Return (X, Y) of the center of cell containing provided text 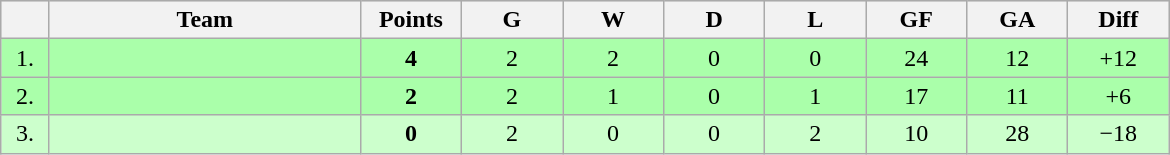
1. (26, 58)
11 (1018, 96)
+12 (1118, 58)
−18 (1118, 134)
G (512, 20)
GF (916, 20)
+6 (1118, 96)
3. (26, 134)
28 (1018, 134)
17 (916, 96)
Points (410, 20)
W (612, 20)
Team (204, 20)
Diff (1118, 20)
12 (1018, 58)
GA (1018, 20)
D (714, 20)
2. (26, 96)
10 (916, 134)
24 (916, 58)
L (816, 20)
4 (410, 58)
